From the cell containing the given text, extract its center point as [X, Y] coordinate. 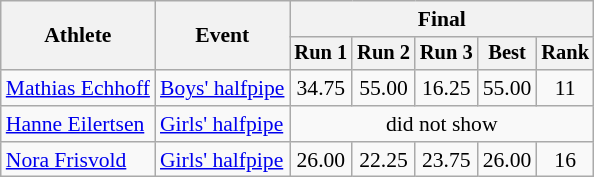
Rank [565, 54]
Athlete [78, 36]
Run 1 [322, 54]
11 [565, 88]
Final [442, 19]
Boys' halfpipe [222, 88]
Girls' halfpipe [222, 124]
34.75 [322, 88]
Run 2 [384, 54]
Mathias Echhoff [78, 88]
16.25 [446, 88]
Run 3 [446, 54]
Best [508, 54]
did not show [442, 124]
Event [222, 36]
Hanne Eilertsen [78, 124]
